Identify which cell holds the provided text, then report its (x, y) central coordinate. 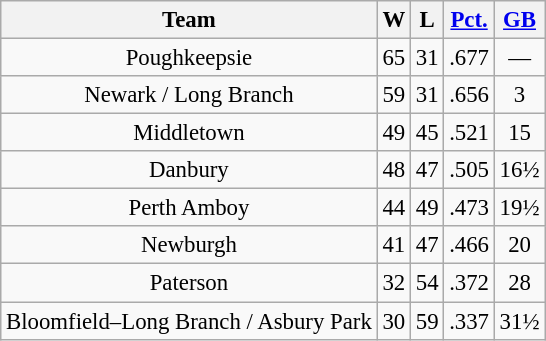
54 (426, 283)
20 (519, 245)
16½ (519, 170)
15 (519, 133)
Newburgh (189, 245)
.677 (469, 58)
.337 (469, 321)
3 (519, 95)
.656 (469, 95)
Bloomfield–Long Branch / Asbury Park (189, 321)
32 (394, 283)
Pct. (469, 20)
.372 (469, 283)
Team (189, 20)
.505 (469, 170)
Poughkeepsie (189, 58)
48 (394, 170)
.473 (469, 208)
Perth Amboy (189, 208)
GB (519, 20)
44 (394, 208)
.466 (469, 245)
Newark / Long Branch (189, 95)
Middletown (189, 133)
41 (394, 245)
.521 (469, 133)
31½ (519, 321)
30 (394, 321)
W (394, 20)
L (426, 20)
19½ (519, 208)
Paterson (189, 283)
65 (394, 58)
— (519, 58)
45 (426, 133)
Danbury (189, 170)
28 (519, 283)
